Determine the [x, y] coordinate at the center of the cell enclosing the given text.  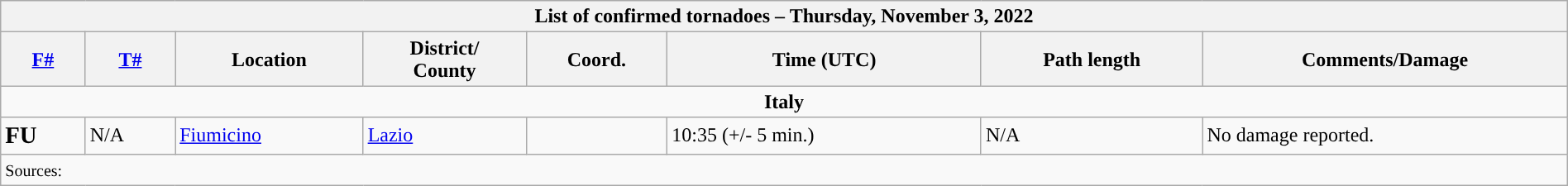
Location [270, 60]
District/County [445, 60]
FU [43, 136]
Lazio [445, 136]
List of confirmed tornadoes – Thursday, November 3, 2022 [784, 17]
Time (UTC) [825, 60]
Coord. [597, 60]
Comments/Damage [1384, 60]
No damage reported. [1384, 136]
Fiumicino [270, 136]
F# [43, 60]
Italy [784, 102]
Path length [1092, 60]
Sources: [784, 169]
10:35 (+/- 5 min.) [825, 136]
T# [131, 60]
